Scan for the cell matching the given text and deliver its (X, Y) coordinate at center. 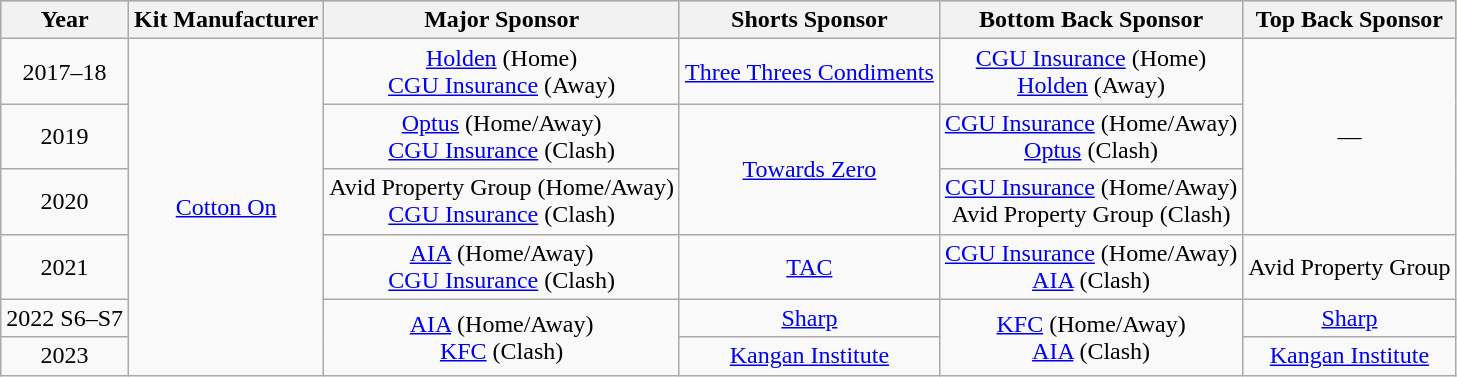
CGU Insurance (Home/Away) Optus (Clash) (1090, 136)
CGU Insurance (Home) Holden (Away) (1090, 72)
Year (65, 20)
Holden (Home) CGU Insurance (Away) (502, 72)
Shorts Sponsor (809, 20)
— (1350, 136)
Towards Zero (809, 169)
Three Threes Condiments (809, 72)
2020 (65, 202)
2019 (65, 136)
KFC (Home/Away) AIA (Clash) (1090, 337)
Optus (Home/Away) CGU Insurance (Clash) (502, 136)
Cotton On (226, 207)
2017–18 (65, 72)
CGU Insurance (Home/Away) AIA (Clash) (1090, 266)
TAC (809, 266)
AIA (Home/Away) CGU Insurance (Clash) (502, 266)
2022 S6–S7 (65, 318)
Top Back Sponsor (1350, 20)
Kit Manufacturer (226, 20)
Avid Property Group (Home/Away) CGU Insurance (Clash) (502, 202)
Bottom Back Sponsor (1090, 20)
2023 (65, 356)
CGU Insurance (Home/Away) Avid Property Group (Clash) (1090, 202)
2021 (65, 266)
Major Sponsor (502, 20)
Avid Property Group (1350, 266)
AIA (Home/Away) KFC (Clash) (502, 337)
